For the text-containing cell, return its midpoint in [X, Y] coordinate format. 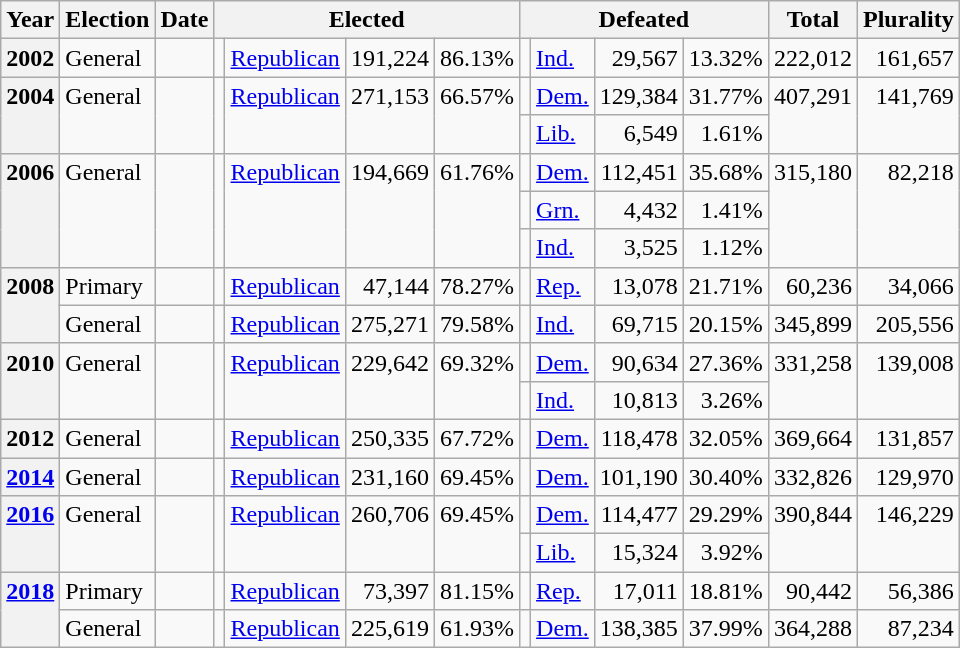
73,397 [390, 591]
138,385 [638, 629]
27.36% [726, 362]
82,218 [908, 210]
260,706 [390, 534]
271,153 [390, 115]
161,657 [908, 58]
30.40% [726, 477]
315,180 [812, 210]
87,234 [908, 629]
2018 [30, 610]
101,190 [638, 477]
56,386 [908, 591]
112,451 [638, 172]
31.77% [726, 96]
146,229 [908, 534]
29,567 [638, 58]
86.13% [476, 58]
Election [108, 20]
Year [30, 20]
2010 [30, 381]
390,844 [812, 534]
79.58% [476, 324]
139,008 [908, 381]
35.68% [726, 172]
69,715 [638, 324]
Total [812, 20]
331,258 [812, 381]
90,442 [812, 591]
2006 [30, 210]
34,066 [908, 286]
231,160 [390, 477]
Elected [367, 20]
3,525 [638, 248]
129,970 [908, 477]
Plurality [908, 20]
2016 [30, 534]
15,324 [638, 553]
250,335 [390, 438]
1.61% [726, 134]
66.57% [476, 115]
1.41% [726, 210]
229,642 [390, 381]
Grn. [563, 210]
225,619 [390, 629]
32.05% [726, 438]
18.81% [726, 591]
114,477 [638, 515]
47,144 [390, 286]
141,769 [908, 115]
345,899 [812, 324]
4,432 [638, 210]
3.92% [726, 553]
81.15% [476, 591]
29.29% [726, 515]
21.71% [726, 286]
191,224 [390, 58]
61.93% [476, 629]
407,291 [812, 115]
20.15% [726, 324]
13.32% [726, 58]
17,011 [638, 591]
194,669 [390, 210]
131,857 [908, 438]
90,634 [638, 362]
69.32% [476, 381]
Defeated [644, 20]
13,078 [638, 286]
67.72% [476, 438]
369,664 [812, 438]
332,826 [812, 477]
60,236 [812, 286]
37.99% [726, 629]
118,478 [638, 438]
10,813 [638, 400]
205,556 [908, 324]
1.12% [726, 248]
3.26% [726, 400]
275,271 [390, 324]
Date [184, 20]
2004 [30, 115]
2008 [30, 305]
2002 [30, 58]
2014 [30, 477]
222,012 [812, 58]
364,288 [812, 629]
2012 [30, 438]
129,384 [638, 96]
6,549 [638, 134]
78.27% [476, 286]
61.76% [476, 210]
